Detect which cell encompasses the target text, then output its [x, y] center coordinate. 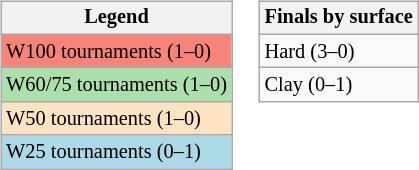
W25 tournaments (0–1) [116, 152]
W100 tournaments (1–0) [116, 51]
Hard (3–0) [339, 51]
W60/75 tournaments (1–0) [116, 85]
Finals by surface [339, 18]
W50 tournaments (1–0) [116, 119]
Clay (0–1) [339, 85]
Legend [116, 18]
